Find where the given text appears and provide that cell's center as (X, Y) coordinate. 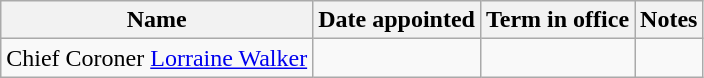
Name (157, 20)
Date appointed (397, 20)
Chief Coroner Lorraine Walker (157, 58)
Term in office (557, 20)
Notes (669, 20)
